Determine the (X, Y) coordinate at the center of the cell enclosing the given text.  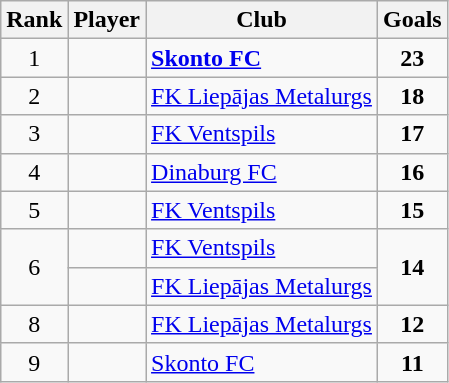
1 (34, 58)
Club (262, 20)
9 (34, 362)
8 (34, 324)
16 (412, 172)
2 (34, 96)
Dinaburg FC (262, 172)
3 (34, 134)
5 (34, 210)
17 (412, 134)
6 (34, 267)
Goals (412, 20)
Rank (34, 20)
14 (412, 267)
18 (412, 96)
Player (107, 20)
11 (412, 362)
4 (34, 172)
23 (412, 58)
15 (412, 210)
12 (412, 324)
